Identify which cell holds the provided text, then report its [X, Y] central coordinate. 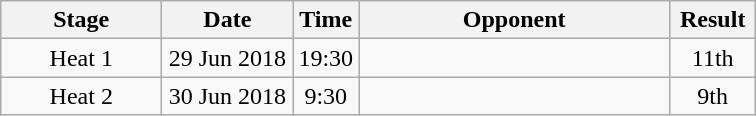
9:30 [326, 96]
19:30 [326, 58]
Date [228, 20]
Heat 2 [82, 96]
Result [713, 20]
Stage [82, 20]
Opponent [514, 20]
Time [326, 20]
11th [713, 58]
Heat 1 [82, 58]
29 Jun 2018 [228, 58]
9th [713, 96]
30 Jun 2018 [228, 96]
